Identify which cell holds the provided text, then report its (x, y) central coordinate. 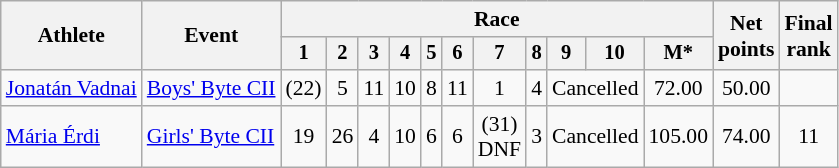
(22) (304, 88)
Final rank (809, 36)
74.00 (746, 136)
19 (304, 136)
50.00 (746, 88)
(31)DNF (500, 136)
Girls' Byte CII (212, 136)
Boys' Byte CII (212, 88)
Event (212, 36)
Jonatán Vadnai (72, 88)
Race (497, 19)
105.00 (678, 136)
9 (566, 54)
2 (343, 54)
7 (500, 54)
Athlete (72, 36)
72.00 (678, 88)
Mária Érdi (72, 136)
26 (343, 136)
M* (678, 54)
Netpoints (746, 36)
